Determine the [x, y] coordinate at the center of the cell enclosing the given text.  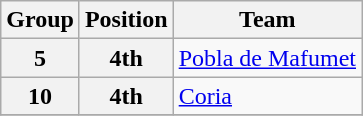
Position [126, 20]
Pobla de Mafumet [267, 58]
Group [40, 20]
Team [267, 20]
Coria [267, 96]
5 [40, 58]
10 [40, 96]
